From the cell containing the given text, extract its center point as [X, Y] coordinate. 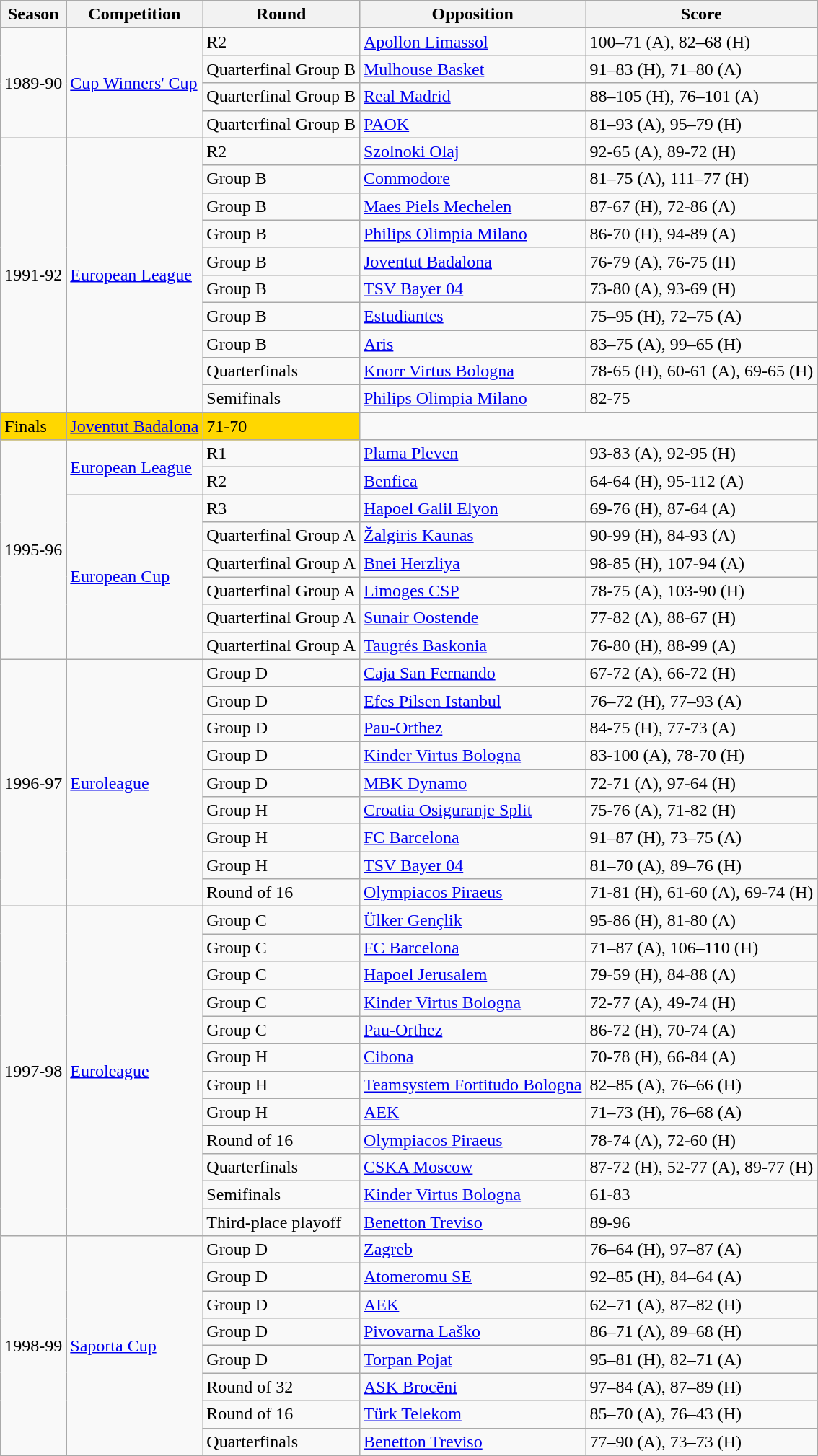
European Cup [134, 577]
1997-98 [33, 1072]
Efes Pilsen Istanbul [472, 700]
Estudiantes [472, 316]
76-79 (A), 76-75 (H) [701, 261]
Cup Winners' Cup [134, 83]
79-59 (H), 84-88 (A) [701, 975]
Knorr Virtus Bologna [472, 371]
1991-92 [33, 275]
Türk Telekom [472, 1414]
1996-97 [33, 783]
87-72 (H), 52-77 (A), 89-77 (H) [701, 1167]
76-80 (H), 88-99 (A) [701, 645]
Mulhouse Basket [472, 69]
Pivovarna Laško [472, 1332]
Finals [33, 426]
R1 [281, 454]
ASK Brocēni [472, 1387]
Round [281, 14]
Limoges CSP [472, 591]
Opposition [472, 14]
78-65 (H), 60-61 (A), 69-65 (H) [701, 371]
81–70 (A), 89–76 (H) [701, 865]
86–71 (A), 89–68 (H) [701, 1332]
92–85 (H), 84–64 (A) [701, 1277]
83–75 (A), 99–65 (H) [701, 344]
88–105 (H), 76–101 (A) [701, 97]
Hapoel Galil Elyon [472, 508]
76–64 (H), 97–87 (A) [701, 1250]
Commodore [472, 179]
67-72 (A), 66-72 (H) [701, 673]
Szolnoki Olaj [472, 151]
100–71 (A), 82–68 (H) [701, 42]
Bnei Herzliya [472, 563]
71–87 (A), 106–110 (H) [701, 948]
71-81 (H), 61-60 (A), 69-74 (H) [701, 893]
95–81 (H), 82–71 (A) [701, 1359]
62–71 (A), 87–82 (H) [701, 1305]
Apollon Limassol [472, 42]
91–83 (H), 71–80 (A) [701, 69]
81–75 (A), 111–77 (H) [701, 179]
MBK Dynamo [472, 782]
Plama Pleven [472, 454]
92-65 (A), 89-72 (H) [701, 151]
Season [33, 14]
Maes Piels Mechelen [472, 206]
Ülker Gençlik [472, 920]
1989-90 [33, 83]
82-75 [701, 399]
78-74 (A), 72-60 (H) [701, 1139]
87-67 (H), 72-86 (A) [701, 206]
Hapoel Jerusalem [472, 975]
Žalgiris Kaunas [472, 536]
Saporta Cup [134, 1346]
77–90 (A), 73–73 (H) [701, 1442]
78-75 (A), 103-90 (H) [701, 591]
83-100 (A), 78-70 (H) [701, 755]
Aris [472, 344]
73-80 (A), 93-69 (H) [701, 288]
1998-99 [33, 1346]
70-78 (H), 66-84 (A) [701, 1057]
PAOK [472, 124]
72-77 (A), 49-74 (H) [701, 1002]
R3 [281, 508]
Torpan Pojat [472, 1359]
CSKA Moscow [472, 1167]
Benfica [472, 481]
Zagreb [472, 1250]
76–72 (H), 77–93 (A) [701, 700]
82–85 (A), 76–66 (H) [701, 1085]
Real Madrid [472, 97]
Competition [134, 14]
Atomeromu SE [472, 1277]
Taugrés Baskonia [472, 645]
86-70 (H), 94-89 (A) [701, 234]
85–70 (A), 76–43 (H) [701, 1414]
Third-place playoff [281, 1222]
98-85 (H), 107-94 (A) [701, 563]
71-70 [281, 426]
84-75 (H), 77-73 (A) [701, 728]
64-64 (H), 95-112 (A) [701, 481]
Sunair Oostende [472, 618]
90-99 (H), 84-93 (A) [701, 536]
Cibona [472, 1057]
Caja San Fernando [472, 673]
61-83 [701, 1194]
93-83 (A), 92-95 (H) [701, 454]
77-82 (A), 88-67 (H) [701, 618]
Round of 32 [281, 1387]
95-86 (H), 81-80 (A) [701, 920]
Score [701, 14]
89-96 [701, 1222]
72-71 (A), 97-64 (H) [701, 782]
Teamsystem Fortitudo Bologna [472, 1085]
86-72 (H), 70-74 (A) [701, 1030]
1995-96 [33, 550]
Croatia Osiguranje Split [472, 811]
91–87 (H), 73–75 (A) [701, 838]
69-76 (H), 87-64 (A) [701, 508]
81–93 (A), 95–79 (H) [701, 124]
75-76 (A), 71-82 (H) [701, 811]
75–95 (H), 72–75 (A) [701, 316]
71–73 (H), 76–68 (A) [701, 1112]
97–84 (A), 87–89 (H) [701, 1387]
